Pinpoint the cell where the given text exists, returning its (X, Y) midpoint coordinate. 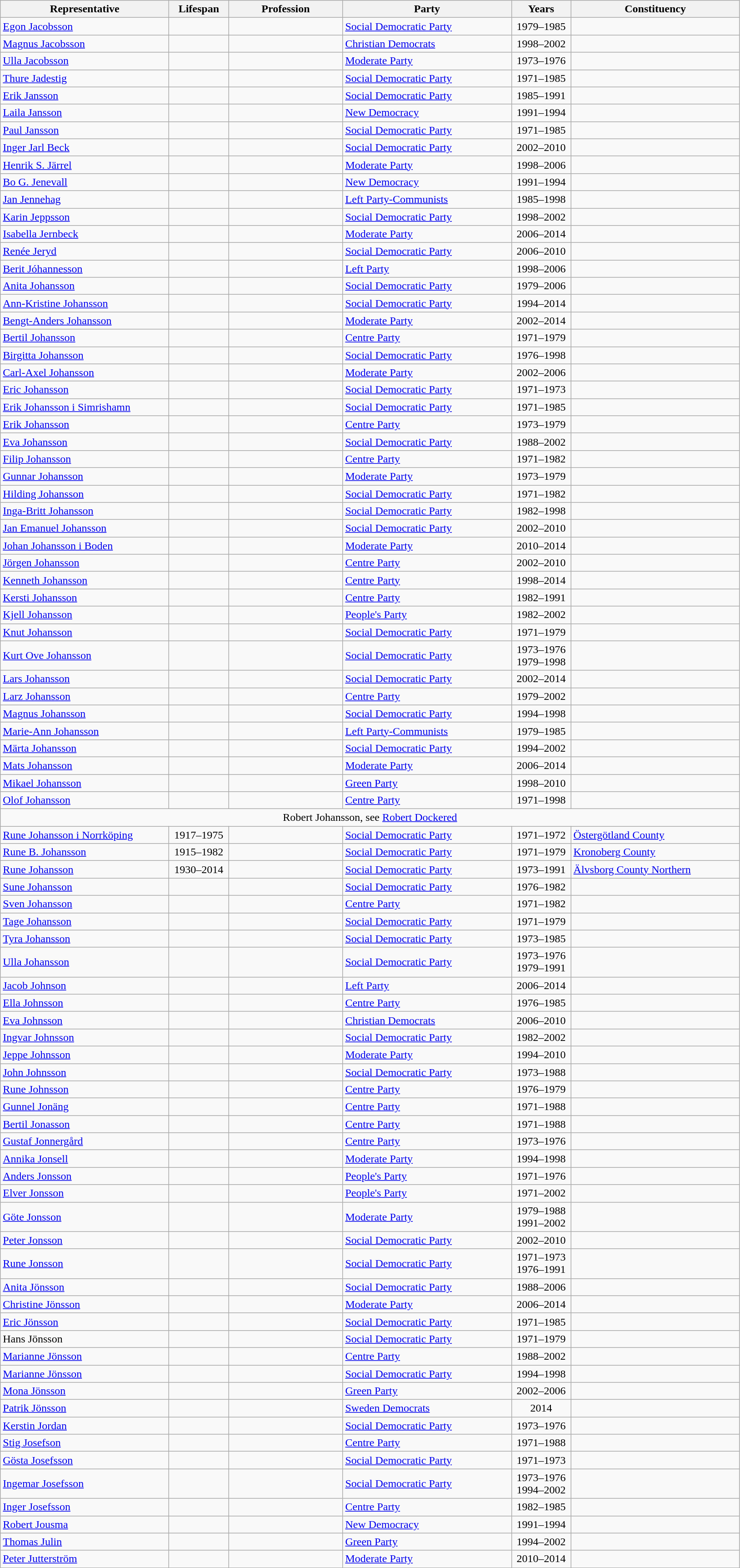
Anita Johansson (85, 286)
Lars Johansson (85, 679)
Inger Jarl Beck (85, 147)
1982–1991 (541, 598)
Annika Jonsell (85, 1159)
Rune Johansson (85, 869)
Magnus Jacobsson (85, 44)
Eva Johansson (85, 442)
Sven Johansson (85, 904)
Renée Jeryd (85, 251)
1973–1985 (541, 939)
Eva Johnsson (85, 1020)
Knut Johansson (85, 632)
1985–1991 (541, 95)
Years (541, 9)
Bengt-Anders Johansson (85, 321)
1917–1975 (199, 835)
1973–19761979–1991 (541, 962)
1976–1985 (541, 1003)
Stig Josefson (85, 1443)
Erik Johansson (85, 424)
Kurt Ove Johansson (85, 656)
Jörgen Johansson (85, 563)
1971–2002 (541, 1193)
Hilding Johansson (85, 493)
Christine Jönsson (85, 1304)
1979–2002 (541, 696)
Tage Johansson (85, 921)
Peter Jutterström (85, 1559)
Elver Jonsson (85, 1193)
Karin Jeppsson (85, 217)
Thomas Julin (85, 1542)
Olof Johansson (85, 800)
Birgitta Johansson (85, 355)
Rune Johansson i Norrköping (85, 835)
Filip Johansson (85, 459)
Gustaf Jonnergård (85, 1141)
2014 (541, 1408)
Robert Johansson, see Robert Dockered (370, 818)
Kjell Johansson (85, 615)
Jeppe Johnsson (85, 1055)
1985–1998 (541, 199)
Egon Jacobsson (85, 26)
Party (427, 9)
Bertil Johansson (85, 338)
Gösta Josefsson (85, 1460)
Larz Johansson (85, 696)
Isabella Jernbeck (85, 234)
1973–1991 (541, 869)
Ulla Johansson (85, 962)
Märta Johansson (85, 748)
1994–2014 (541, 303)
Ingvar Johnsson (85, 1037)
Profession (285, 9)
Lifespan (199, 9)
1971–1976 (541, 1176)
Mona Jönsson (85, 1391)
1982–1985 (541, 1507)
1988–2006 (541, 1287)
1915–1982 (199, 852)
Rune B. Johansson (85, 852)
1971–1998 (541, 800)
1976–1979 (541, 1090)
1979–19881991–2002 (541, 1217)
Kronoberg County (655, 852)
Berit Jóhannesson (85, 269)
1973–19761979–1998 (541, 656)
Paul Jansson (85, 130)
Bo G. Jenevall (85, 182)
Laila Jansson (85, 113)
Östergötland County (655, 835)
Tyra Johansson (85, 939)
Gunnel Jonäng (85, 1107)
Anita Jönsson (85, 1287)
Eric Jönsson (85, 1322)
1979–2006 (541, 286)
Eric Johansson (85, 390)
Sune Johansson (85, 887)
Mats Johansson (85, 765)
Thure Jadestig (85, 78)
Marie-Ann Johansson (85, 731)
1971–19731976–1991 (541, 1263)
Rune Johnsson (85, 1090)
Älvsborg County Northern (655, 869)
Jan Emanuel Johansson (85, 528)
Jan Jennehag (85, 199)
1976–1982 (541, 887)
Erik Johansson i Simrishamn (85, 407)
1930–2014 (199, 869)
Hans Jönsson (85, 1339)
Gunnar Johansson (85, 476)
Erik Jansson (85, 95)
Inga-Britt Johansson (85, 511)
Ann-Kristine Johansson (85, 303)
Magnus Johansson (85, 714)
Johan Johansson i Boden (85, 546)
Patrik Jönsson (85, 1408)
Ulla Jacobsson (85, 61)
Kenneth Johansson (85, 580)
Mikael Johansson (85, 783)
Jacob Johnson (85, 985)
Peter Jonsson (85, 1240)
Carl-Axel Johansson (85, 372)
Robert Jousma (85, 1524)
Göte Jonsson (85, 1217)
1994–2010 (541, 1055)
1998–2014 (541, 580)
1976–1998 (541, 355)
Inger Josefsson (85, 1507)
1998–2010 (541, 783)
Kerstin Jordan (85, 1426)
1982–1998 (541, 511)
1973–1988 (541, 1072)
1973–19761994–2002 (541, 1483)
Bertil Jonasson (85, 1124)
Ingemar Josefsson (85, 1483)
Anders Jonsson (85, 1176)
Sweden Democrats (427, 1408)
Henrik S. Järrel (85, 165)
1971–1972 (541, 835)
Ella Johnsson (85, 1003)
John Johnsson (85, 1072)
Constituency (655, 9)
Representative (85, 9)
Kersti Johansson (85, 598)
Rune Jonsson (85, 1263)
